Provide the [x, y] coordinate of the cell's center where the given text is located.  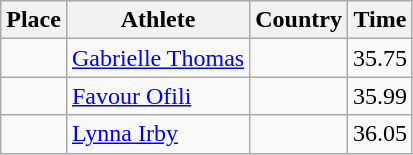
36.05 [380, 134]
Country [299, 20]
35.99 [380, 96]
Favour Ofili [158, 96]
Lynna Irby [158, 134]
Gabrielle Thomas [158, 58]
Place [34, 20]
Time [380, 20]
35.75 [380, 58]
Athlete [158, 20]
